Identify which cell holds the provided text, then report its (X, Y) central coordinate. 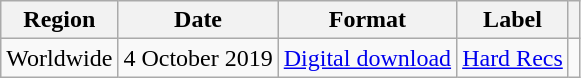
Digital download (367, 58)
4 October 2019 (198, 58)
Date (198, 20)
Worldwide (60, 58)
Label (513, 20)
Hard Recs (513, 58)
Format (367, 20)
Region (60, 20)
